Pinpoint the cell where the given text exists, returning its [x, y] midpoint coordinate. 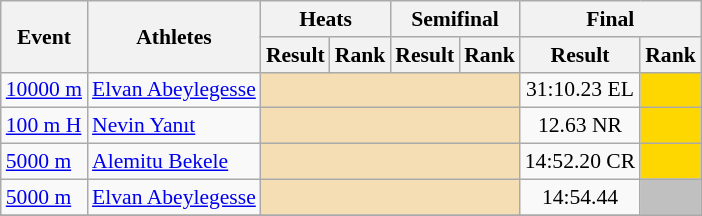
Semifinal [454, 19]
100 m H [44, 126]
31:10.23 EL [580, 90]
14:54.44 [580, 197]
12.63 NR [580, 126]
14:52.20 CR [580, 162]
Alemitu Bekele [174, 162]
Athletes [174, 36]
10000 m [44, 90]
Heats [326, 19]
Event [44, 36]
Nevin Yanıt [174, 126]
Final [610, 19]
